Extract the [x, y] coordinate from the center of the cell holding the provided text.  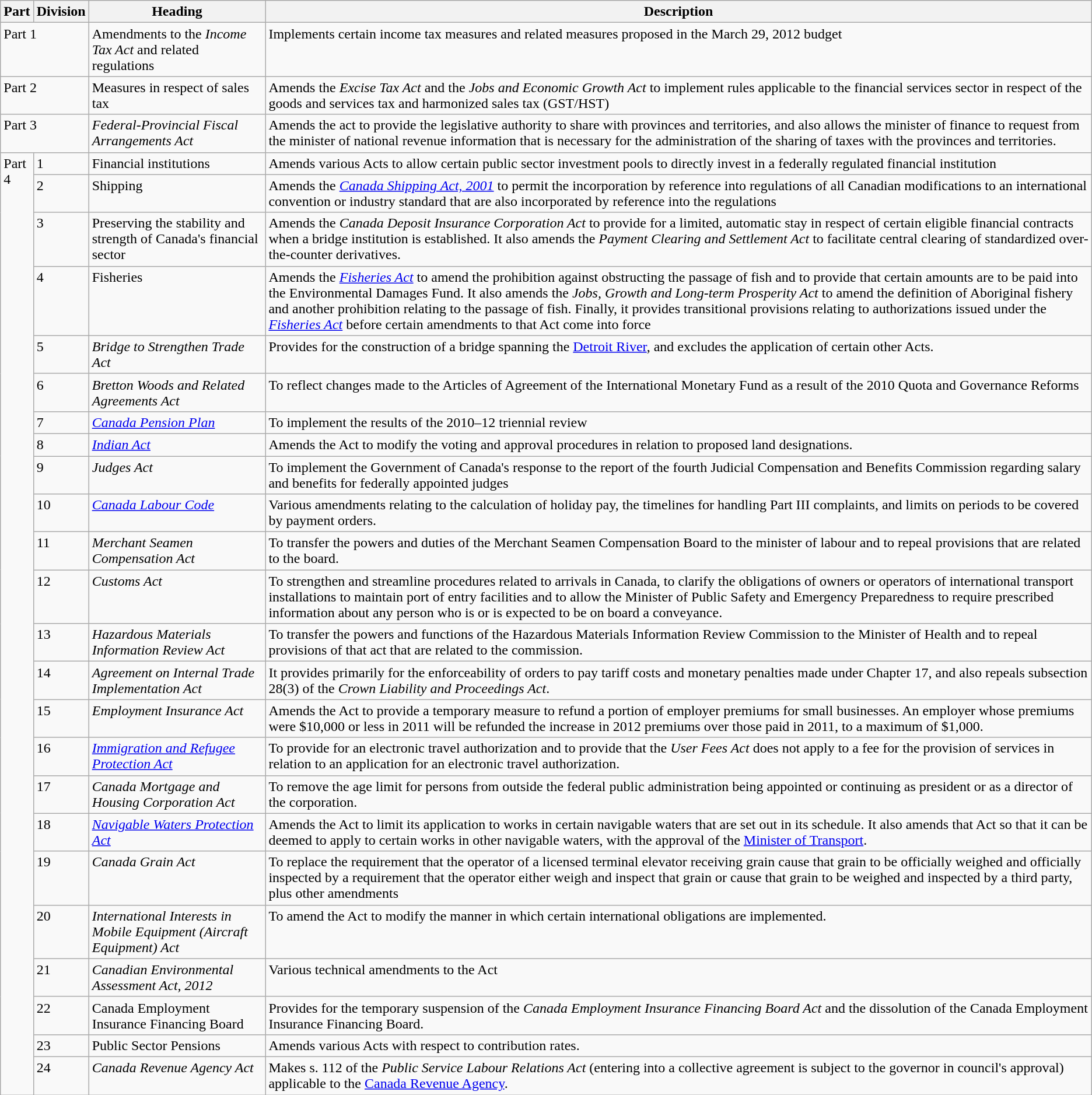
Division [61, 12]
Implements certain income tax measures and related measures proposed in the March 29, 2012 budget [678, 50]
To implement the results of the 2010–12 triennial review [678, 422]
Description [678, 12]
23 [61, 1045]
Immigration and Refugee Protection Act [177, 756]
Amends the Act to modify the voting and approval procedures in relation to proposed land designations. [678, 445]
Merchant Seamen Compensation Act [177, 551]
Bridge to Strengthen Trade Act [177, 355]
24 [61, 1076]
4 [61, 301]
Judges Act [177, 475]
Preserving the stability and strength of Canada's financial sector [177, 239]
5 [61, 355]
Part 4 [17, 624]
Part 2 [44, 96]
13 [61, 643]
Employment Insurance Act [177, 719]
Canada Mortgage and Housing Corporation Act [177, 795]
Customs Act [177, 597]
2 [61, 194]
1 [61, 163]
Canada Employment Insurance Financing Board [177, 1015]
Fisheries [177, 301]
Part [17, 12]
19 [61, 878]
Amendments to the Income Tax Act and related regulations [177, 50]
Amends various Acts with respect to contribution rates. [678, 1045]
11 [61, 551]
To amend the Act to modify the manner in which certain international obligations are implemented. [678, 932]
10 [61, 513]
7 [61, 422]
6 [61, 392]
Hazardous Materials Information Review Act [177, 643]
12 [61, 597]
9 [61, 475]
Amends various Acts to allow certain public sector investment pools to directly invest in a federally regulated financial institution [678, 163]
Bretton Woods and Related Agreements Act [177, 392]
Various technical amendments to the Act [678, 978]
15 [61, 719]
To reflect changes made to the Articles of Agreement of the International Monetary Fund as a result of the 2010 Quota and Governance Reforms [678, 392]
Canadian Environmental Assessment Act, 2012 [177, 978]
Canada Grain Act [177, 878]
21 [61, 978]
Public Sector Pensions [177, 1045]
Canada Revenue Agency Act [177, 1076]
Heading [177, 12]
Navigable Waters Protection Act [177, 832]
Canada Labour Code [177, 513]
Indian Act [177, 445]
Measures in respect of sales tax [177, 96]
Federal-Provincial Fiscal Arrangements Act [177, 133]
8 [61, 445]
16 [61, 756]
Part 3 [44, 133]
Shipping [177, 194]
Canada Pension Plan [177, 422]
3 [61, 239]
20 [61, 932]
14 [61, 680]
Part 1 [44, 50]
Provides for the construction of a bridge spanning the Detroit River, and excludes the application of certain other Acts. [678, 355]
International Interests in Mobile Equipment (Aircraft Equipment) Act [177, 932]
Agreement on Internal Trade Implementation Act [177, 680]
Financial institutions [177, 163]
17 [61, 795]
22 [61, 1015]
18 [61, 832]
